Provide the [X, Y] coordinate of the cell's center where the given text is located.  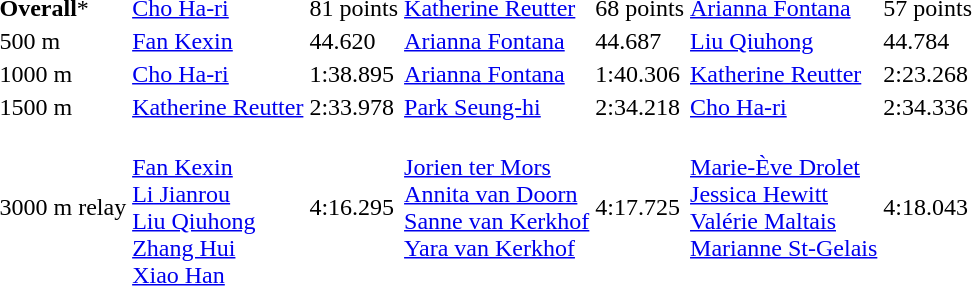
Liu Qiuhong [784, 41]
2:33.978 [354, 107]
Fan Kexin [218, 41]
1:38.895 [354, 74]
44.620 [354, 41]
44.687 [640, 41]
2:34.218 [640, 107]
1:40.306 [640, 74]
Park Seung-hi [497, 107]
